From the cell containing the given text, extract its center point as [x, y] coordinate. 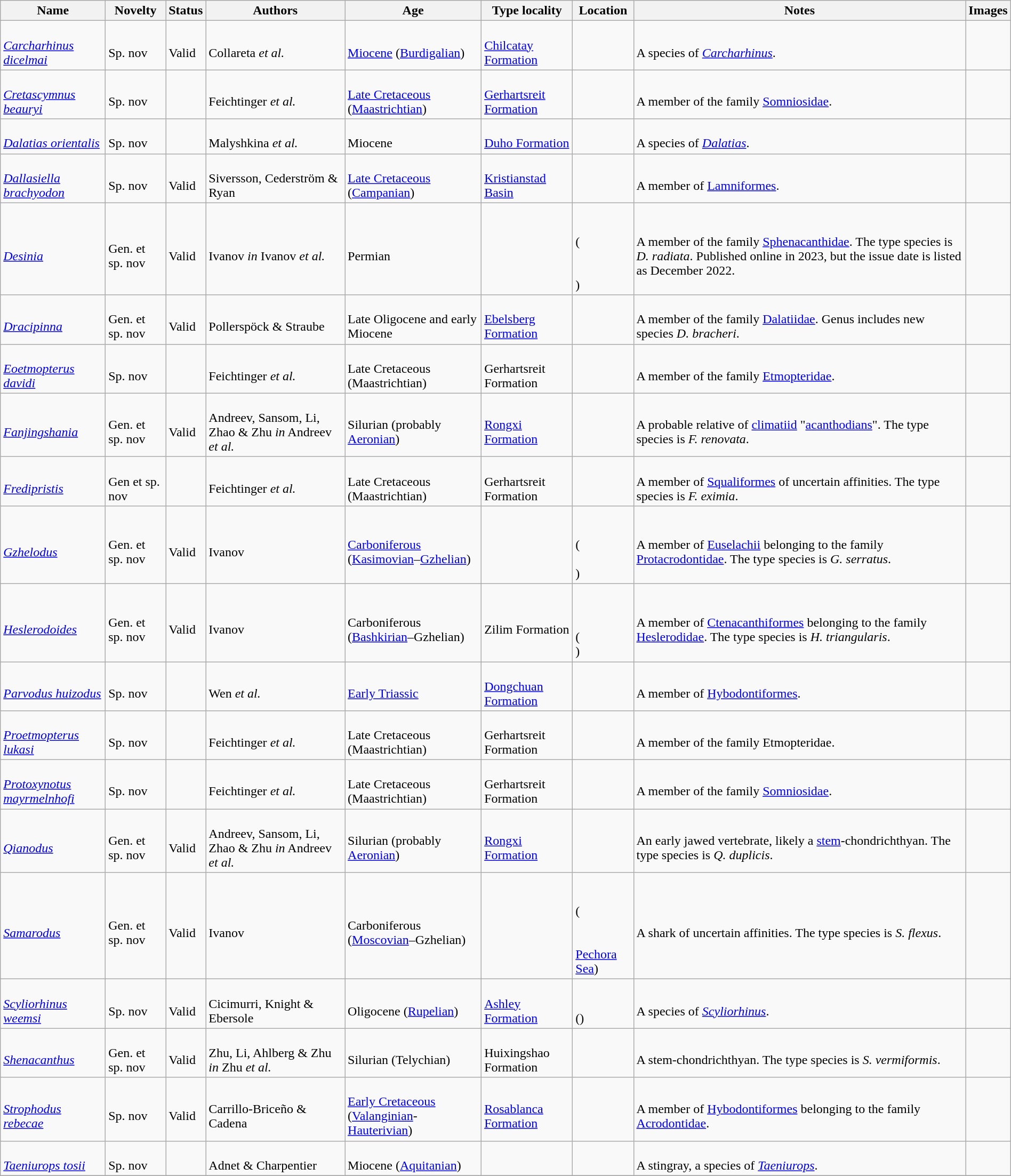
Rosablanca Formation [527, 1109]
Samarodus [53, 926]
Carboniferous (Kasimovian–Gzhelian) [413, 545]
Dracipinna [53, 319]
Carrillo-Briceño & Cadena [275, 1109]
A species of Dalatias. [800, 137]
Dallasiella brachyodon [53, 178]
Duho Formation [527, 137]
Miocene (Burdigalian) [413, 45]
A species of Scyliorhinus. [800, 1004]
A species of Carcharhinus. [800, 45]
Gzhelodus [53, 545]
Status [186, 11]
Oligocene (Rupelian) [413, 1004]
Zhu, Li, Ahlberg & Zhu in Zhu et al. [275, 1053]
Kristianstad Basin [527, 178]
Dalatias orientalis [53, 137]
Chilcatay Formation [527, 45]
Location [603, 11]
A member of Euselachii belonging to the family Protacrodontidae. The type species is G. serratus. [800, 545]
Age [413, 11]
Name [53, 11]
A member of the family Dalatiidae. Genus includes new species D. bracheri. [800, 319]
Type locality [527, 11]
Cicimurri, Knight & Ebersole [275, 1004]
A probable relative of climatiid "acanthodians". The type species is F. renovata. [800, 425]
Carboniferous (Moscovian–Gzhelian) [413, 926]
Pollerspöck & Straube [275, 319]
A member of the family Sphenacanthidae. The type species is D. radiata. Published online in 2023, but the issue date is listed as December 2022. [800, 249]
Desinia [53, 249]
A shark of uncertain affinities. The type species is S. flexus. [800, 926]
Fanjingshania [53, 425]
A stem-chondrichthyan. The type species is S. vermiformis. [800, 1053]
Gen et sp. nov [135, 481]
Heslerodoides [53, 622]
A member of Hybodontiformes. [800, 686]
Authors [275, 11]
Ivanov in Ivanov et al. [275, 249]
Notes [800, 11]
Novelty [135, 11]
Adnet & Charpentier [275, 1158]
A member of Hybodontiformes belonging to the family Acrodontidae. [800, 1109]
Ashley Formation [527, 1004]
Late Cretaceous (Campanian) [413, 178]
Strophodus rebecae [53, 1109]
Scyliorhinus weemsi [53, 1004]
Taeniurops tosii [53, 1158]
Early Triassic [413, 686]
Eoetmopterus davidi [53, 369]
Cretascymnus beauryi [53, 94]
Late Oligocene and early Miocene [413, 319]
Dongchuan Formation [527, 686]
Images [988, 11]
Parvodus huizodus [53, 686]
Wen et al. [275, 686]
Permian [413, 249]
Carboniferous (Bashkirian–Gzhelian) [413, 622]
Shenacanthus [53, 1053]
A member of Ctenacanthiformes belonging to the family Heslerodidae. The type species is H. triangularis. [800, 622]
Proetmopterus lukasi [53, 735]
Miocene [413, 137]
(Pechora Sea) [603, 926]
Huixingshao Formation [527, 1053]
A member of Squaliformes of uncertain affinities. The type species is F. eximia. [800, 481]
Siversson, Cederström & Ryan [275, 178]
A member of Lamniformes. [800, 178]
Protoxynotus mayrmelnhofi [53, 785]
Collareta et al. [275, 45]
Zilim Formation [527, 622]
An early jawed vertebrate, likely a stem-chondrichthyan. The type species is Q. duplicis. [800, 841]
Silurian (Telychian) [413, 1053]
Ebelsberg Formation [527, 319]
Miocene (Aquitanian) [413, 1158]
Malyshkina et al. [275, 137]
Early Cretaceous (Valanginian-Hauterivian) [413, 1109]
Carcharhinus dicelmai [53, 45]
A stingray, a species of Taeniurops. [800, 1158]
Fredipristis [53, 481]
Qianodus [53, 841]
